Pinpoint the cell where the given text exists, returning its (x, y) midpoint coordinate. 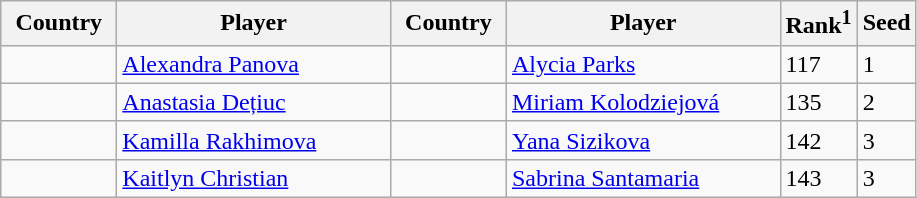
Alexandra Panova (254, 64)
135 (818, 102)
Kamilla Rakhimova (254, 140)
117 (818, 64)
142 (818, 140)
2 (886, 102)
143 (818, 178)
Yana Sizikova (643, 140)
Sabrina Santamaria (643, 178)
Alycia Parks (643, 64)
Kaitlyn Christian (254, 178)
Anastasia Dețiuc (254, 102)
Seed (886, 24)
1 (886, 64)
Miriam Kolodziejová (643, 102)
Rank1 (818, 24)
